Return (X, Y) of the center of cell containing provided text 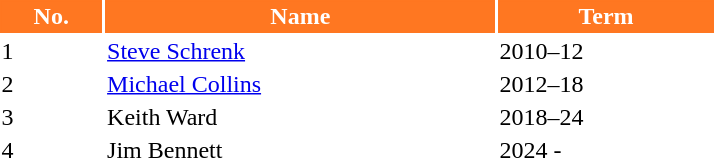
Michael Collins (301, 84)
2010–12 (606, 51)
Term (606, 16)
Name (301, 16)
Keith Ward (301, 117)
2018–24 (606, 117)
1 (52, 51)
3 (52, 117)
Steve Schrenk (301, 51)
2012–18 (606, 84)
No. (52, 16)
2 (52, 84)
